Pinpoint the cell where the given text exists, returning its [x, y] midpoint coordinate. 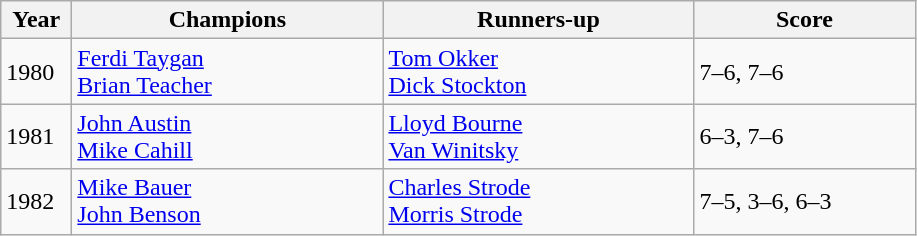
1982 [36, 202]
Year [36, 20]
1981 [36, 136]
7–5, 3–6, 6–3 [804, 202]
Champions [228, 20]
Mike Bauer John Benson [228, 202]
Lloyd Bourne Van Winitsky [538, 136]
Runners-up [538, 20]
Charles Strode Morris Strode [538, 202]
Ferdi Taygan Brian Teacher [228, 72]
Score [804, 20]
6–3, 7–6 [804, 136]
John Austin Mike Cahill [228, 136]
1980 [36, 72]
7–6, 7–6 [804, 72]
Tom Okker Dick Stockton [538, 72]
